Find where the given text appears and provide that cell's center as (X, Y) coordinate. 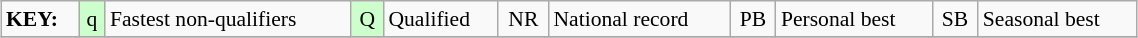
National record (639, 19)
NR (523, 19)
Personal best (854, 19)
Seasonal best (1058, 19)
q (92, 19)
Fastest non-qualifiers (228, 19)
SB (955, 19)
Qualified (440, 19)
Q (367, 19)
KEY: (40, 19)
PB (753, 19)
